For the text-containing cell, return its midpoint in (x, y) coordinate format. 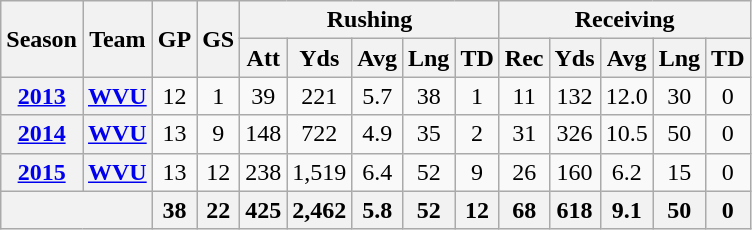
39 (264, 96)
35 (428, 134)
30 (679, 96)
5.7 (378, 96)
6.4 (378, 172)
2 (477, 134)
2,462 (320, 210)
5.8 (378, 210)
132 (574, 96)
15 (679, 172)
22 (218, 210)
Season (42, 39)
GP (174, 39)
Team (117, 39)
Receiving (624, 20)
148 (264, 134)
31 (524, 134)
GS (218, 39)
2013 (42, 96)
4.9 (378, 134)
Rushing (370, 20)
160 (574, 172)
221 (320, 96)
2014 (42, 134)
10.5 (626, 134)
722 (320, 134)
6.2 (626, 172)
425 (264, 210)
26 (524, 172)
12.0 (626, 96)
Att (264, 58)
326 (574, 134)
11 (524, 96)
238 (264, 172)
Rec (524, 58)
9.1 (626, 210)
2015 (42, 172)
1,519 (320, 172)
68 (524, 210)
618 (574, 210)
